From the cell containing the given text, extract its center point as [x, y] coordinate. 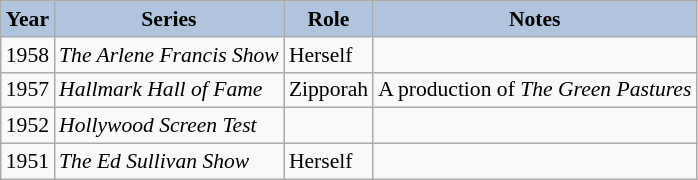
1957 [28, 90]
Zipporah [328, 90]
1951 [28, 162]
Hollywood Screen Test [169, 126]
Role [328, 19]
Year [28, 19]
The Ed Sullivan Show [169, 162]
1958 [28, 55]
A production of The Green Pastures [534, 90]
Hallmark Hall of Fame [169, 90]
1952 [28, 126]
Notes [534, 19]
Series [169, 19]
The Arlene Francis Show [169, 55]
